Extract the [X, Y] coordinate from the center of the cell holding the provided text.  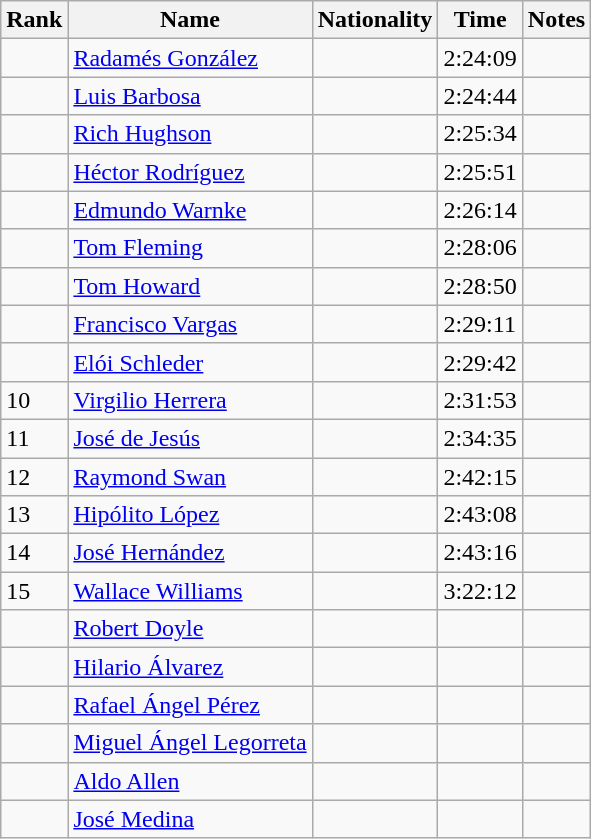
2:34:35 [480, 438]
2:31:53 [480, 400]
Name [190, 20]
Radamés González [190, 58]
Hipólito López [190, 515]
15 [34, 591]
2:29:11 [480, 324]
Notes [556, 20]
2:26:14 [480, 210]
José Hernández [190, 553]
2:43:16 [480, 553]
Luis Barbosa [190, 96]
2:28:50 [480, 286]
12 [34, 477]
2:24:09 [480, 58]
Virgilio Herrera [190, 400]
2:25:51 [480, 172]
2:29:42 [480, 362]
Francisco Vargas [190, 324]
Elói Schleder [190, 362]
2:25:34 [480, 134]
2:42:15 [480, 477]
2:24:44 [480, 96]
José Medina [190, 819]
Raymond Swan [190, 477]
José de Jesús [190, 438]
Robert Doyle [190, 629]
Hilario Álvarez [190, 667]
2:28:06 [480, 248]
3:22:12 [480, 591]
Héctor Rodríguez [190, 172]
Rank [34, 20]
11 [34, 438]
Tom Howard [190, 286]
Tom Fleming [190, 248]
14 [34, 553]
Wallace Williams [190, 591]
Edmundo Warnke [190, 210]
10 [34, 400]
Aldo Allen [190, 781]
Nationality [375, 20]
Time [480, 20]
2:43:08 [480, 515]
Miguel Ángel Legorreta [190, 743]
Rafael Ángel Pérez [190, 705]
Rich Hughson [190, 134]
13 [34, 515]
